Output the [x, y] coordinate of the center of the cell containing the given text.  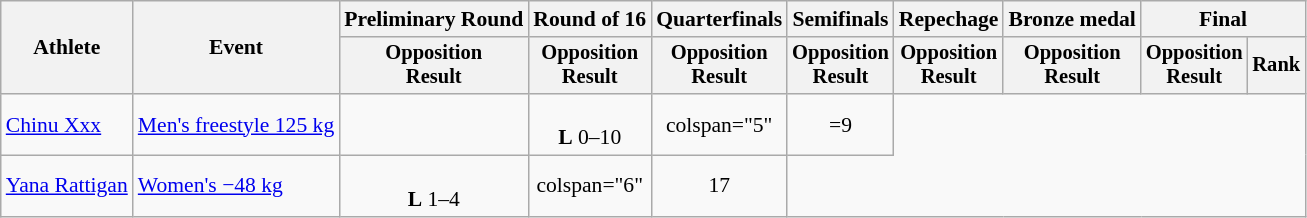
Round of 16 [590, 19]
L 0–10 [590, 124]
17 [719, 186]
L 1–4 [434, 186]
Men's freestyle 125 kg [236, 124]
Semifinals [840, 19]
Final [1223, 19]
Event [236, 48]
Women's −48 kg [236, 186]
Preliminary Round [434, 19]
Repechage [949, 19]
Chinu Xxx [67, 124]
=9 [840, 124]
colspan="5" [719, 124]
Quarterfinals [719, 19]
Bronze medal [1072, 19]
Yana Rattigan [67, 186]
Athlete [67, 48]
Rank [1276, 66]
colspan="6" [590, 186]
